Return the (x, y) coordinate for the center point of the cell that contains the specified text.  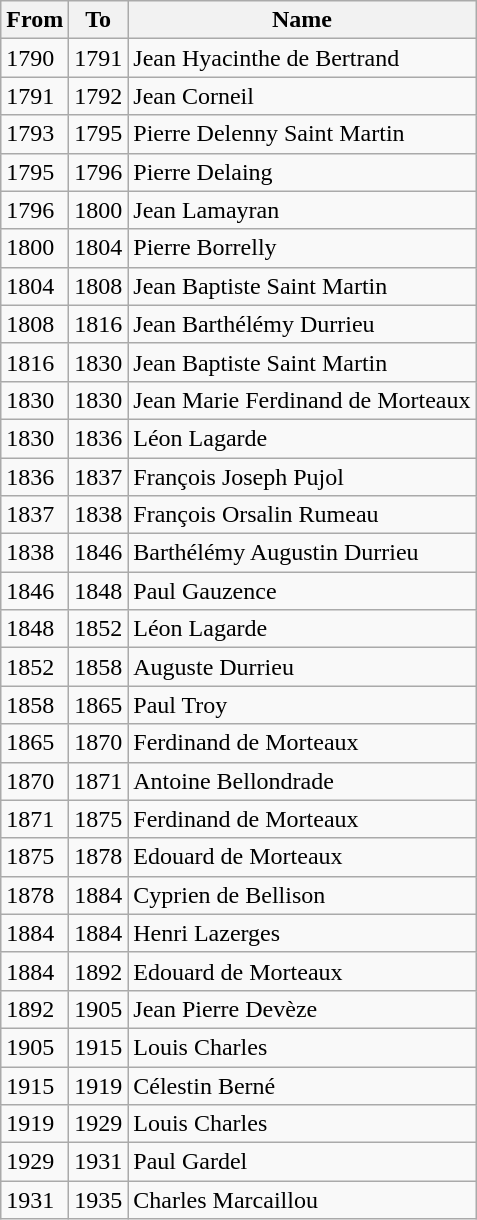
Jean Pierre Devèze (302, 1009)
Jean Hyacinthe de Bertrand (302, 58)
Paul Gardel (302, 1162)
1792 (98, 96)
Auguste Durrieu (302, 667)
Cyprien de Bellison (302, 895)
1790 (35, 58)
Pierre Delaing (302, 172)
Jean Barthélémy Durrieu (302, 324)
Célestin Berné (302, 1085)
To (98, 20)
Jean Marie Ferdinand de Morteaux (302, 400)
Charles Marcaillou (302, 1200)
1793 (35, 134)
Jean Lamayran (302, 210)
Henri Lazerges (302, 933)
Paul Troy (302, 705)
1935 (98, 1200)
François Orsalin Rumeau (302, 515)
Pierre Delenny Saint Martin (302, 134)
Jean Corneil (302, 96)
Name (302, 20)
Paul Gauzence (302, 591)
From (35, 20)
Antoine Bellondrade (302, 781)
Barthélémy Augustin Durrieu (302, 553)
François Joseph Pujol (302, 477)
Pierre Borrelly (302, 248)
